Provide the (X, Y) coordinate of the cell's center where the given text is located.  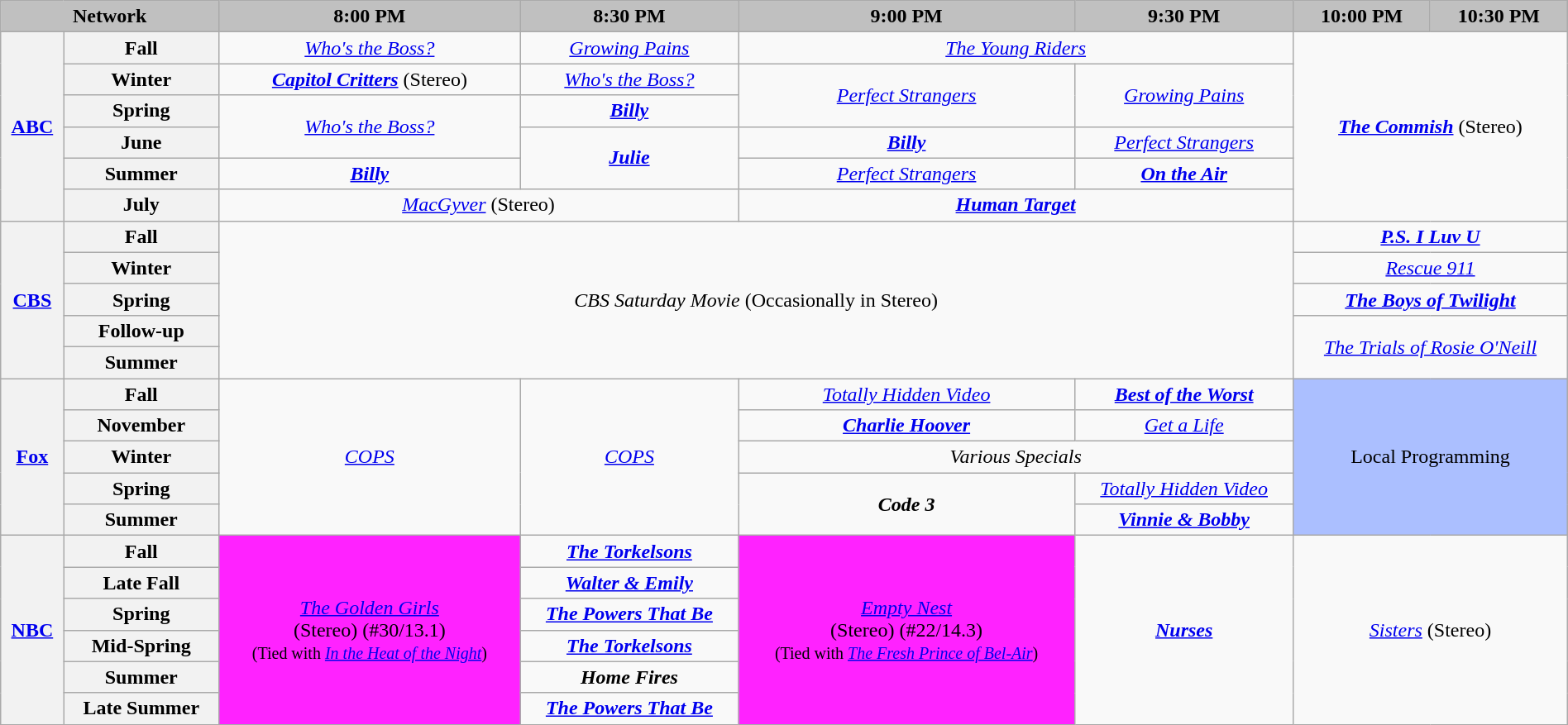
9:30 PM (1184, 17)
July (141, 205)
Best of the Worst (1184, 394)
Sisters (Stereo) (1431, 630)
8:00 PM (369, 17)
CBS (32, 299)
On the Air (1184, 174)
Charlie Hoover (906, 426)
The Boys of Twilight (1431, 299)
Human Target (1016, 205)
Julie (629, 158)
Empty Nest(Stereo) (#22/14.3)(Tied with The Fresh Prince of Bel-Air) (906, 630)
Home Fires (629, 677)
10:30 PM (1499, 17)
Rescue 911 (1431, 268)
9:00 PM (906, 17)
November (141, 426)
MacGyver (Stereo) (478, 205)
Get a Life (1184, 426)
The Trials of Rosie O'Neill (1431, 346)
P.S. I Luv U (1431, 236)
8:30 PM (629, 17)
NBC (32, 630)
Mid-Spring (141, 646)
Follow-up (141, 331)
Late Summer (141, 708)
CBS Saturday Movie (Occasionally in Stereo) (756, 299)
The Young Riders (1016, 48)
Walter & Emily (629, 583)
The Commish (Stereo) (1431, 126)
Nurses (1184, 630)
10:00 PM (1362, 17)
Network (110, 17)
The Golden Girls(Stereo) (#30/13.1)(Tied with In the Heat of the Night) (369, 630)
Vinnie & Bobby (1184, 520)
June (141, 142)
Various Specials (1016, 457)
Fox (32, 457)
Code 3 (906, 504)
Capitol Critters (Stereo) (369, 79)
Late Fall (141, 583)
ABC (32, 126)
Local Programming (1431, 457)
